Detect which cell encompasses the target text, then output its (x, y) center coordinate. 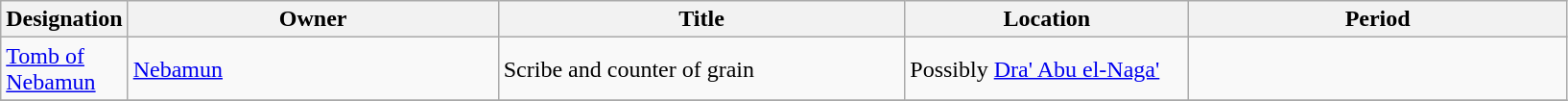
Owner (313, 19)
Period (1378, 19)
Tomb of Nebamun (64, 69)
Possibly Dra' Abu el-Naga' (1047, 69)
Location (1047, 19)
Designation (64, 19)
Scribe and counter of grain (701, 69)
Nebamun (313, 69)
Title (701, 19)
